Identify which cell holds the provided text, then report its (x, y) central coordinate. 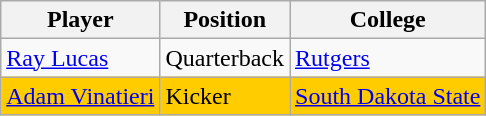
Position (225, 20)
Player (80, 20)
Ray Lucas (80, 58)
Kicker (225, 96)
South Dakota State (388, 96)
Rutgers (388, 58)
College (388, 20)
Adam Vinatieri (80, 96)
Quarterback (225, 58)
